Scan for the cell matching the given text and deliver its [X, Y] coordinate at center. 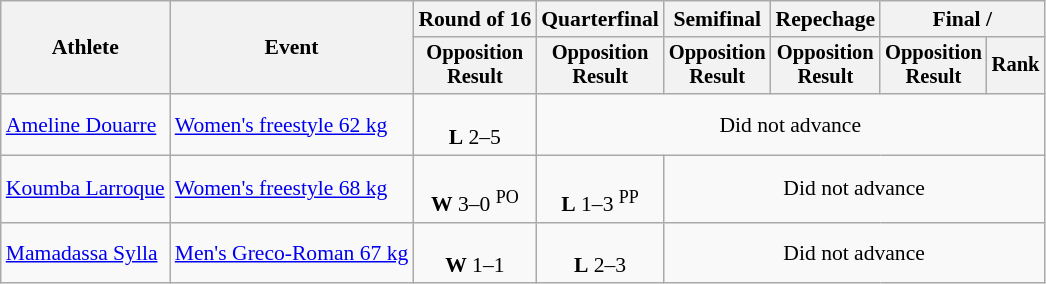
L 2–5 [474, 124]
L 1–3 PP [600, 190]
Final / [962, 19]
Semifinal [718, 19]
L 2–3 [600, 252]
W 3–0 PO [474, 190]
Rank [1016, 66]
Mamadassa Sylla [86, 252]
Men's Greco-Roman 67 kg [292, 252]
W 1–1 [474, 252]
Quarterfinal [600, 19]
Event [292, 48]
Athlete [86, 48]
Koumba Larroque [86, 190]
Ameline Douarre [86, 124]
Women's freestyle 62 kg [292, 124]
Women's freestyle 68 kg [292, 190]
Round of 16 [474, 19]
Repechage [825, 19]
